Find where the given text appears and provide that cell's center as (X, Y) coordinate. 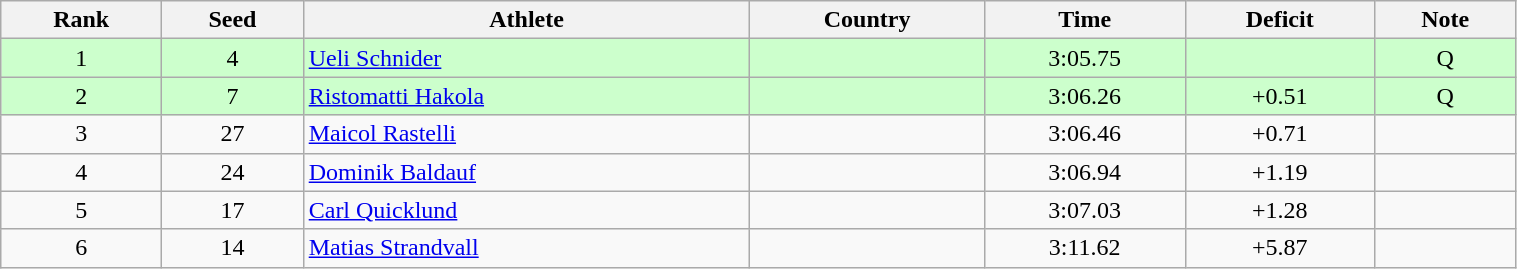
3:06.26 (1084, 96)
+1.28 (1280, 210)
Carl Quicklund (526, 210)
Matias Strandvall (526, 248)
27 (233, 134)
24 (233, 172)
3:07.03 (1084, 210)
Ristomatti Hakola (526, 96)
1 (82, 58)
Rank (82, 20)
Deficit (1280, 20)
+0.71 (1280, 134)
Athlete (526, 20)
14 (233, 248)
2 (82, 96)
5 (82, 210)
3:05.75 (1084, 58)
Ueli Schnider (526, 58)
Note (1445, 20)
3:11.62 (1084, 248)
3 (82, 134)
3:06.94 (1084, 172)
6 (82, 248)
Seed (233, 20)
3:06.46 (1084, 134)
+0.51 (1280, 96)
Country (867, 20)
+5.87 (1280, 248)
Time (1084, 20)
Dominik Baldauf (526, 172)
Maicol Rastelli (526, 134)
7 (233, 96)
17 (233, 210)
+1.19 (1280, 172)
